Provide the (x, y) coordinate of the cell's center where the given text is located.  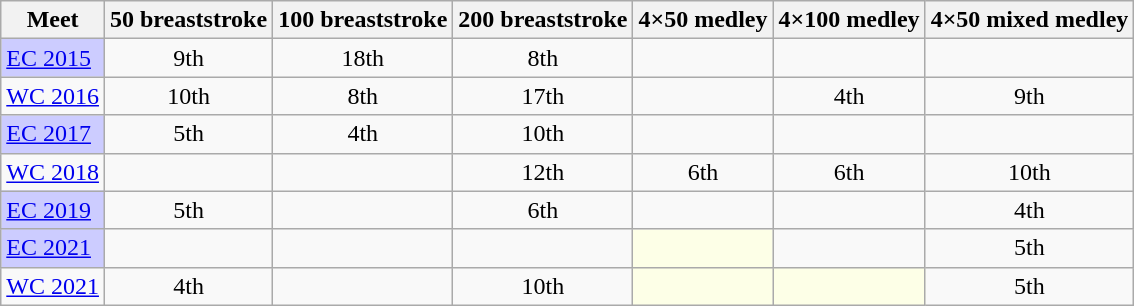
4×50 medley (703, 20)
WC 2016 (53, 96)
Meet (53, 20)
18th (363, 58)
4×50 mixed medley (1030, 20)
17th (543, 96)
EC 2021 (53, 248)
100 breaststroke (363, 20)
12th (543, 172)
WC 2021 (53, 286)
EC 2019 (53, 210)
200 breaststroke (543, 20)
50 breaststroke (188, 20)
4×100 medley (849, 20)
EC 2017 (53, 134)
WC 2018 (53, 172)
EC 2015 (53, 58)
